Return [X, Y] of the center of cell containing provided text 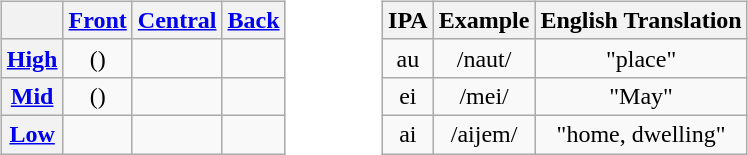
High [32, 58]
Back [254, 20]
IPA [408, 20]
ai [408, 134]
Low [32, 134]
Mid [32, 96]
Example [484, 20]
"home, dwelling" [641, 134]
English Translation [641, 20]
Central [177, 20]
/naut/ [484, 58]
"place" [641, 58]
au [408, 58]
Front [98, 20]
ei [408, 96]
/aijem/ [484, 134]
/mei/ [484, 96]
"May" [641, 96]
